Provide the [x, y] coordinate of the cell's center where the given text is located.  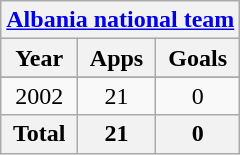
Year [40, 58]
Apps [117, 58]
Albania national team [120, 20]
Total [40, 134]
Goals [197, 58]
2002 [40, 96]
